For the text-containing cell, return its midpoint in [x, y] coordinate format. 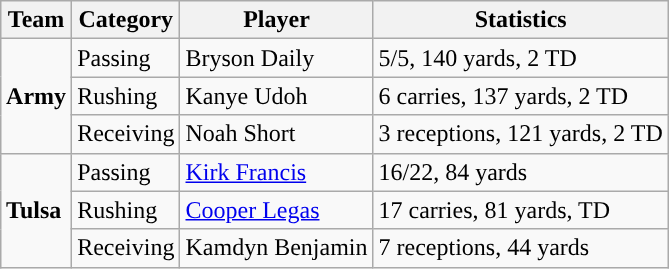
Statistics [520, 20]
Tulsa [36, 210]
Kamdyn Benjamin [276, 248]
Noah Short [276, 134]
Category [126, 20]
3 receptions, 121 yards, 2 TD [520, 134]
5/5, 140 yards, 2 TD [520, 58]
7 receptions, 44 yards [520, 248]
Kanye Udoh [276, 96]
Cooper Legas [276, 210]
17 carries, 81 yards, TD [520, 210]
6 carries, 137 yards, 2 TD [520, 96]
Team [36, 20]
Player [276, 20]
Bryson Daily [276, 58]
Kirk Francis [276, 172]
Army [36, 96]
16/22, 84 yards [520, 172]
